Provide the (x, y) coordinate of the cell's center where the given text is located.  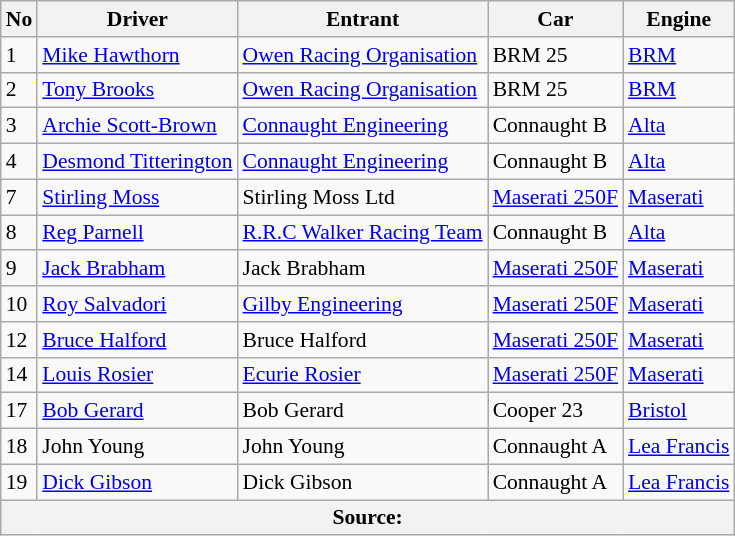
18 (20, 447)
Stirling Moss Ltd (362, 197)
Archie Scott-Brown (137, 126)
Cooper 23 (556, 411)
Car (556, 19)
12 (20, 340)
3 (20, 126)
Bristol (678, 411)
7 (20, 197)
Gilby Engineering (362, 304)
Driver (137, 19)
Source: (368, 518)
19 (20, 482)
No (20, 19)
R.R.C Walker Racing Team (362, 233)
Louis Rosier (137, 375)
2 (20, 90)
Stirling Moss (137, 197)
Ecurie Rosier (362, 375)
4 (20, 162)
1 (20, 55)
Entrant (362, 19)
10 (20, 304)
17 (20, 411)
9 (20, 269)
Roy Salvadori (137, 304)
Tony Brooks (137, 90)
8 (20, 233)
Reg Parnell (137, 233)
Mike Hawthorn (137, 55)
14 (20, 375)
Engine (678, 19)
Desmond Titterington (137, 162)
